Pinpoint the cell where the given text exists, returning its (X, Y) midpoint coordinate. 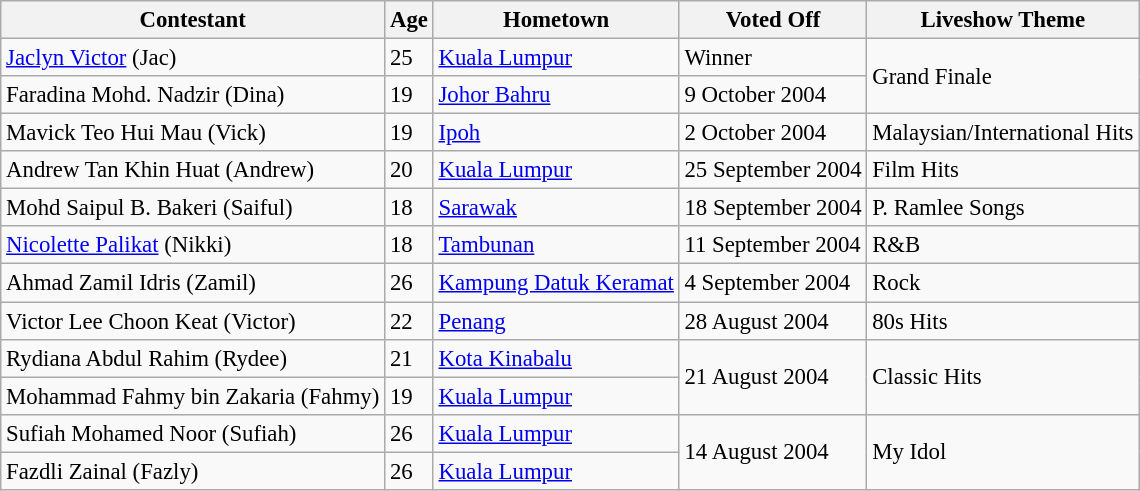
Winner (773, 58)
Rock (1003, 283)
Voted Off (773, 20)
Johor Bahru (556, 95)
Age (410, 20)
Tambunan (556, 245)
Rydiana Abdul Rahim (Rydee) (193, 358)
Ipoh (556, 133)
80s Hits (1003, 321)
Classic Hits (1003, 376)
Ahmad Zamil Idris (Zamil) (193, 283)
Sufiah Mohamed Noor (Sufiah) (193, 433)
Jaclyn Victor (Jac) (193, 58)
2 October 2004 (773, 133)
22 (410, 321)
28 August 2004 (773, 321)
4 September 2004 (773, 283)
11 September 2004 (773, 245)
Mohd Saipul B. Bakeri (Saiful) (193, 208)
Kota Kinabalu (556, 358)
14 August 2004 (773, 452)
25 September 2004 (773, 170)
Sarawak (556, 208)
Mohammad Fahmy bin Zakaria (Fahmy) (193, 396)
21 (410, 358)
18 September 2004 (773, 208)
R&B (1003, 245)
Nicolette Palikat (Nikki) (193, 245)
P. Ramlee Songs (1003, 208)
Andrew Tan Khin Huat (Andrew) (193, 170)
Faradina Mohd. Nadzir (Dina) (193, 95)
Victor Lee Choon Keat (Victor) (193, 321)
9 October 2004 (773, 95)
Fazdli Zainal (Fazly) (193, 471)
Penang (556, 321)
Mavick Teo Hui Mau (Vick) (193, 133)
Liveshow Theme (1003, 20)
25 (410, 58)
20 (410, 170)
Film Hits (1003, 170)
Hometown (556, 20)
21 August 2004 (773, 376)
My Idol (1003, 452)
Malaysian/International Hits (1003, 133)
Contestant (193, 20)
Grand Finale (1003, 76)
Kampung Datuk Keramat (556, 283)
